For the text-containing cell, return its midpoint in (X, Y) coordinate format. 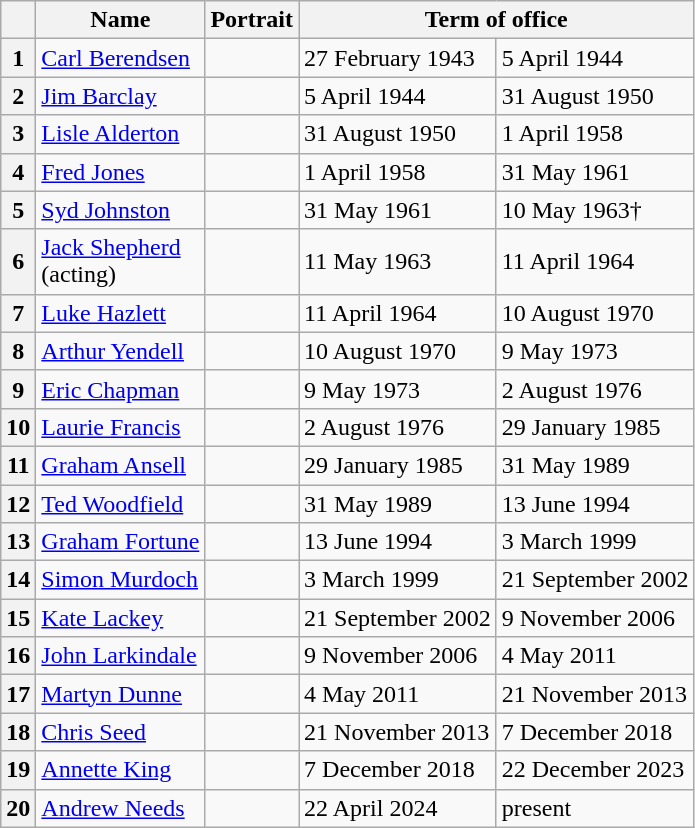
12 (18, 503)
9 (18, 389)
14 (18, 580)
Annette King (120, 770)
Jack Shepherd(acting) (120, 262)
Fred Jones (120, 172)
5 (18, 210)
2 (18, 96)
Kate Lackey (120, 618)
22 December 2023 (595, 770)
Luke Hazlett (120, 313)
10 May 1963† (595, 210)
4 (18, 172)
Eric Chapman (120, 389)
15 (18, 618)
6 (18, 262)
3 (18, 134)
Graham Fortune (120, 542)
22 April 2024 (398, 808)
Carl Berendsen (120, 58)
Syd Johnston (120, 210)
Name (120, 20)
1 (18, 58)
27 February 1943 (398, 58)
16 (18, 656)
11 May 1963 (398, 262)
10 (18, 427)
Term of office (496, 20)
John Larkindale (120, 656)
20 (18, 808)
8 (18, 351)
7 (18, 313)
18 (18, 732)
13 (18, 542)
Ted Woodfield (120, 503)
present (595, 808)
Jim Barclay (120, 96)
Laurie Francis (120, 427)
Martyn Dunne (120, 694)
Portrait (252, 20)
Simon Murdoch (120, 580)
Chris Seed (120, 732)
Lisle Alderton (120, 134)
Graham Ansell (120, 465)
17 (18, 694)
Arthur Yendell (120, 351)
Andrew Needs (120, 808)
19 (18, 770)
11 (18, 465)
